From the cell containing the given text, extract its center point as [X, Y] coordinate. 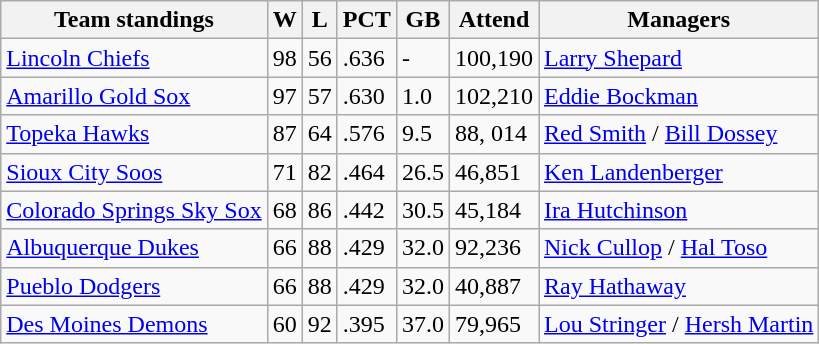
W [284, 20]
Albuquerque Dukes [134, 248]
40,887 [494, 286]
97 [284, 96]
64 [320, 134]
.464 [366, 172]
100,190 [494, 58]
Attend [494, 20]
71 [284, 172]
Ken Landenberger [678, 172]
Des Moines Demons [134, 324]
46,851 [494, 172]
.636 [366, 58]
60 [284, 324]
26.5 [422, 172]
Sioux City Soos [134, 172]
Team standings [134, 20]
57 [320, 96]
GB [422, 20]
88, 014 [494, 134]
PCT [366, 20]
102,210 [494, 96]
Ira Hutchinson [678, 210]
45,184 [494, 210]
30.5 [422, 210]
Lou Stringer / Hersh Martin [678, 324]
82 [320, 172]
L [320, 20]
Ray Hathaway [678, 286]
Colorado Springs Sky Sox [134, 210]
Lincoln Chiefs [134, 58]
Topeka Hawks [134, 134]
87 [284, 134]
- [422, 58]
Nick Cullop / Hal Toso [678, 248]
37.0 [422, 324]
92 [320, 324]
Red Smith / Bill Dossey [678, 134]
56 [320, 58]
.576 [366, 134]
.395 [366, 324]
Managers [678, 20]
9.5 [422, 134]
Eddie Bockman [678, 96]
.630 [366, 96]
1.0 [422, 96]
.442 [366, 210]
98 [284, 58]
86 [320, 210]
Pueblo Dodgers [134, 286]
Amarillo Gold Sox [134, 96]
68 [284, 210]
79,965 [494, 324]
92,236 [494, 248]
Larry Shepard [678, 58]
